Extract the [X, Y] coordinate from the center of the cell holding the provided text.  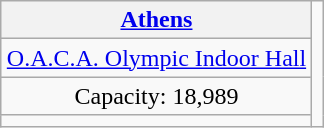
O.A.C.A. Olympic Indoor Hall [156, 58]
Athens [156, 20]
Capacity: 18,989 [156, 96]
